Determine the (x, y) coordinate at the center of the cell enclosing the given text.  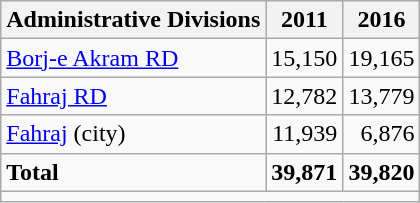
19,165 (382, 58)
15,150 (304, 58)
Fahraj (city) (134, 134)
12,782 (304, 96)
39,871 (304, 172)
39,820 (382, 172)
Fahraj RD (134, 96)
13,779 (382, 96)
Borj-e Akram RD (134, 58)
11,939 (304, 134)
2016 (382, 20)
2011 (304, 20)
Total (134, 172)
6,876 (382, 134)
Administrative Divisions (134, 20)
